Capture the cell that displays the provided text and extract its (X, Y) central coordinate. 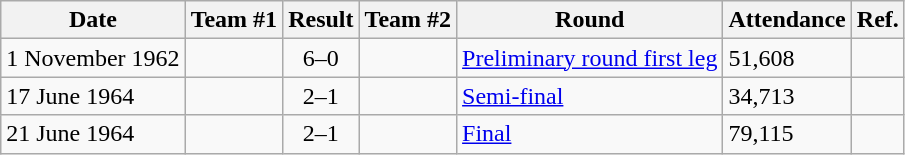
79,115 (787, 134)
6–0 (321, 58)
Round (590, 20)
51,608 (787, 58)
Final (590, 134)
Attendance (787, 20)
Preliminary round first leg (590, 58)
Result (321, 20)
17 June 1964 (93, 96)
Date (93, 20)
Team #1 (234, 20)
34,713 (787, 96)
21 June 1964 (93, 134)
1 November 1962 (93, 58)
Semi-final (590, 96)
Ref. (878, 20)
Team #2 (408, 20)
